Search for the cell housing the specified text and yield its (x, y) center coordinate. 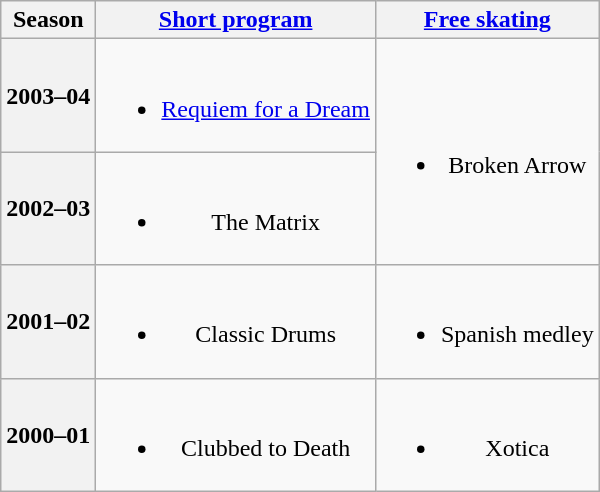
Requiem for a Dream (236, 96)
Free skating (487, 20)
Short program (236, 20)
Season (48, 20)
Spanish medley (487, 322)
Classic Drums (236, 322)
2003–04 (48, 96)
Clubbed to Death (236, 434)
Xotica (487, 434)
2000–01 (48, 434)
2002–03 (48, 208)
2001–02 (48, 322)
The Matrix (236, 208)
Broken Arrow (487, 152)
